From the cell containing the given text, extract its center point as [X, Y] coordinate. 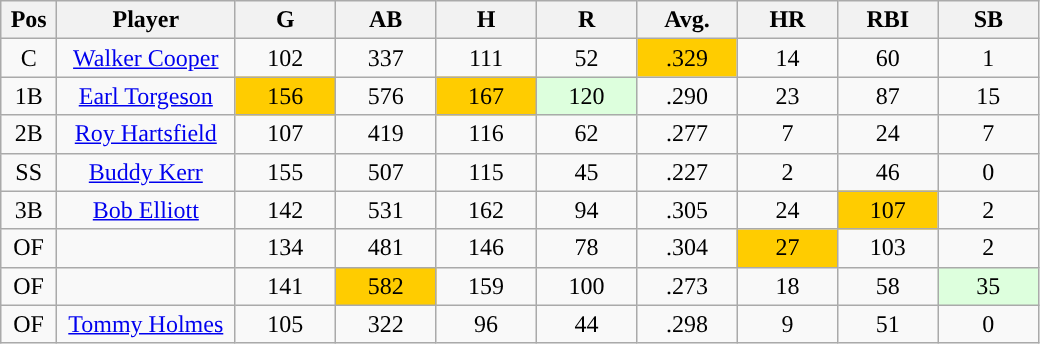
481 [385, 248]
.305 [687, 210]
87 [888, 96]
1B [29, 96]
52 [586, 58]
115 [486, 172]
60 [888, 58]
322 [385, 324]
Pos [29, 20]
62 [586, 134]
Tommy Holmes [146, 324]
78 [586, 248]
.273 [687, 286]
.227 [687, 172]
Bob Elliott [146, 210]
.277 [687, 134]
58 [888, 286]
337 [385, 58]
167 [486, 96]
H [486, 20]
51 [888, 324]
156 [285, 96]
15 [988, 96]
162 [486, 210]
.290 [687, 96]
SS [29, 172]
44 [586, 324]
9 [787, 324]
531 [385, 210]
582 [385, 286]
HR [787, 20]
Earl Torgeson [146, 96]
2B [29, 134]
419 [385, 134]
Player [146, 20]
146 [486, 248]
46 [888, 172]
159 [486, 286]
27 [787, 248]
45 [586, 172]
.329 [687, 58]
120 [586, 96]
18 [787, 286]
35 [988, 286]
100 [586, 286]
Avg. [687, 20]
94 [586, 210]
AB [385, 20]
Roy Hartsfield [146, 134]
1 [988, 58]
576 [385, 96]
116 [486, 134]
R [586, 20]
96 [486, 324]
RBI [888, 20]
SB [988, 20]
102 [285, 58]
134 [285, 248]
507 [385, 172]
103 [888, 248]
.304 [687, 248]
G [285, 20]
142 [285, 210]
.298 [687, 324]
111 [486, 58]
155 [285, 172]
Walker Cooper [146, 58]
Buddy Kerr [146, 172]
14 [787, 58]
3B [29, 210]
23 [787, 96]
C [29, 58]
105 [285, 324]
141 [285, 286]
